Detect which cell encompasses the target text, then output its [x, y] center coordinate. 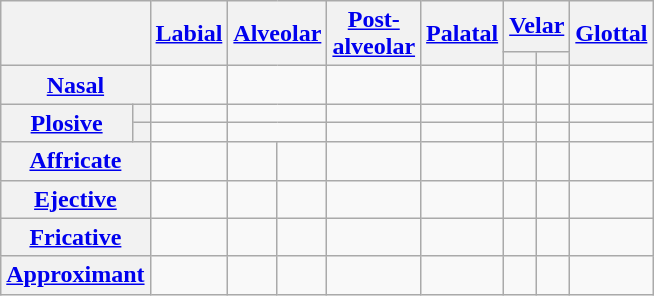
Palatal [462, 34]
Glottal [612, 34]
Fricative [76, 237]
Ejective [76, 199]
Plosive [67, 123]
Affricate [76, 161]
Nasal [76, 85]
Approximant [76, 275]
Velar [537, 26]
Labial [189, 34]
Alveolar [278, 34]
Post-alveolar [374, 34]
